Return the (X, Y) coordinate for the center point of the cell that contains the specified text.  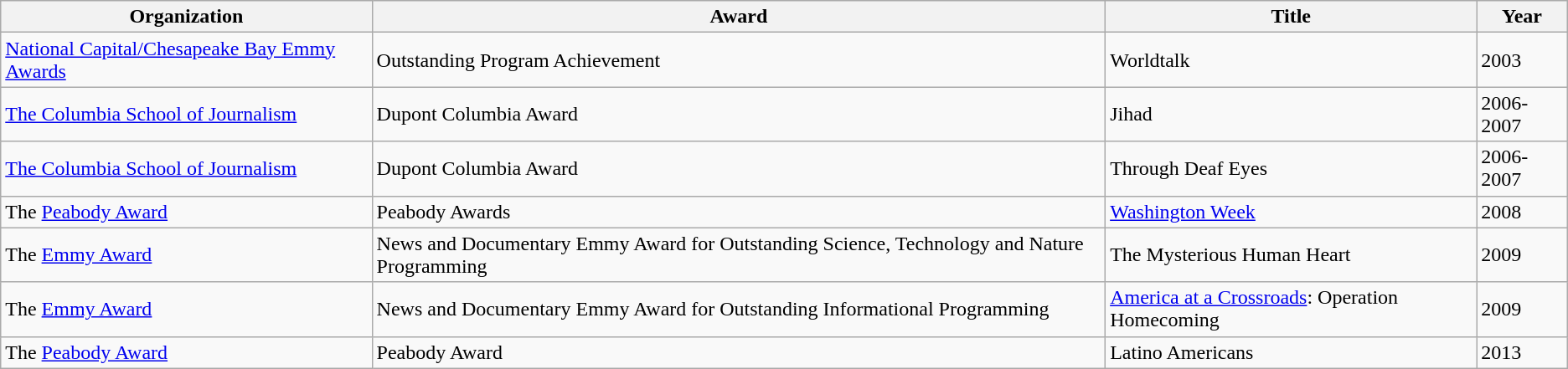
2003 (1522, 60)
Peabody Awards (739, 212)
Title (1292, 17)
News and Documentary Emmy Award for Outstanding Science, Technology and Nature Programming (739, 254)
Year (1522, 17)
The Mysterious Human Heart (1292, 254)
Award (739, 17)
Outstanding Program Achievement (739, 60)
2008 (1522, 212)
News and Documentary Emmy Award for Outstanding Informational Programming (739, 310)
Worldtalk (1292, 60)
America at a Crossroads: Operation Homecoming (1292, 310)
Jihad (1292, 114)
National Capital/Chesapeake Bay Emmy Awards (186, 60)
Peabody Award (739, 352)
Through Deaf Eyes (1292, 169)
Organization (186, 17)
Washington Week (1292, 212)
2013 (1522, 352)
Latino Americans (1292, 352)
